Detect which cell encompasses the target text, then output its [X, Y] center coordinate. 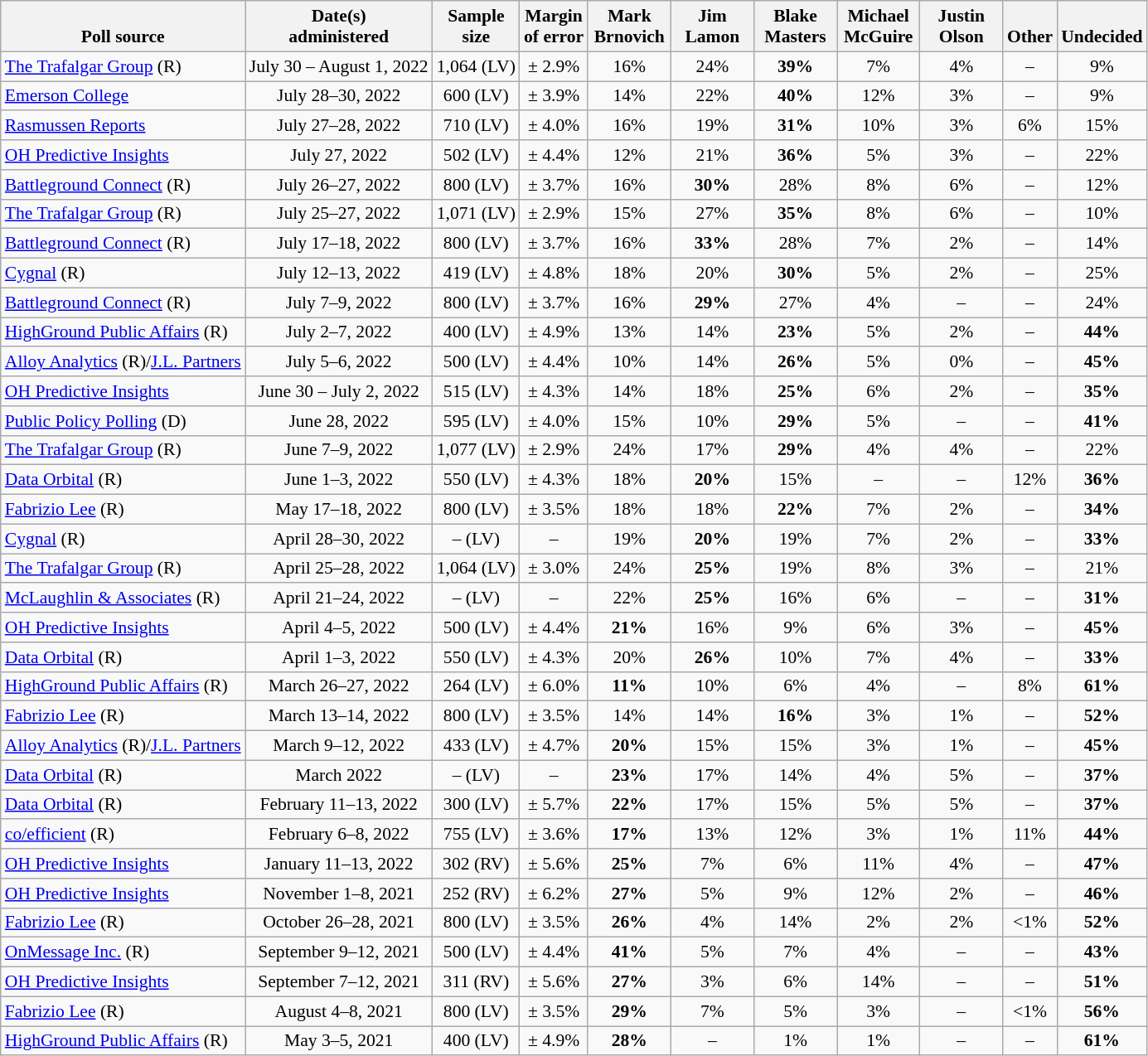
July 25–27, 2022 [339, 214]
Public Policy Polling (D) [123, 421]
September 9–12, 2021 [339, 952]
April 4–5, 2022 [339, 627]
710 (LV) [476, 126]
July 27, 2022 [339, 155]
1,071 (LV) [476, 214]
1,077 (LV) [476, 450]
Emerson College [123, 96]
May 3–5, 2021 [339, 1041]
February 6–8, 2022 [339, 835]
May 17–18, 2022 [339, 510]
August 4–8, 2021 [339, 1011]
July 26–27, 2022 [339, 185]
June 28, 2022 [339, 421]
Rasmussen Reports [123, 126]
515 (LV) [476, 391]
November 1–8, 2021 [339, 894]
MarkBrnovich [629, 27]
51% [1102, 982]
Date(s)administered [339, 27]
March 9–12, 2022 [339, 746]
± 6.0% [554, 686]
± 4.8% [554, 274]
JustinOlson [962, 27]
0% [962, 362]
56% [1102, 1011]
34% [1102, 510]
± 3.6% [554, 835]
July 2–7, 2022 [339, 332]
600 (LV) [476, 96]
302 (RV) [476, 864]
± 3.9% [554, 96]
311 (RV) [476, 982]
July 7–9, 2022 [339, 303]
46% [1102, 894]
MichaelMcGuire [879, 27]
March 2022 [339, 775]
June 7–9, 2022 [339, 450]
419 (LV) [476, 274]
October 26–28, 2021 [339, 923]
June 1–3, 2022 [339, 480]
April 28–30, 2022 [339, 539]
July 27–28, 2022 [339, 126]
co/efficient (R) [123, 835]
February 11–13, 2022 [339, 805]
April 1–3, 2022 [339, 657]
July 30 – August 1, 2022 [339, 66]
July 17–18, 2022 [339, 244]
BlakeMasters [795, 27]
July 5–6, 2022 [339, 362]
July 12–13, 2022 [339, 274]
252 (RV) [476, 894]
September 7–12, 2021 [339, 982]
July 28–30, 2022 [339, 96]
± 6.2% [554, 894]
± 5.7% [554, 805]
40% [795, 96]
755 (LV) [476, 835]
March 13–14, 2022 [339, 716]
300 (LV) [476, 805]
January 11–13, 2022 [339, 864]
April 21–24, 2022 [339, 598]
Undecided [1102, 27]
± 4.7% [554, 746]
June 30 – July 2, 2022 [339, 391]
JimLamon [712, 27]
± 3.0% [554, 569]
OnMessage Inc. (R) [123, 952]
Poll source [123, 27]
McLaughlin & Associates (R) [123, 598]
March 26–27, 2022 [339, 686]
April 25–28, 2022 [339, 569]
502 (LV) [476, 155]
433 (LV) [476, 746]
Marginof error [554, 27]
43% [1102, 952]
39% [795, 66]
Other [1029, 27]
264 (LV) [476, 686]
Samplesize [476, 27]
595 (LV) [476, 421]
47% [1102, 864]
